Extract the (X, Y) coordinate from the center of the cell holding the provided text.  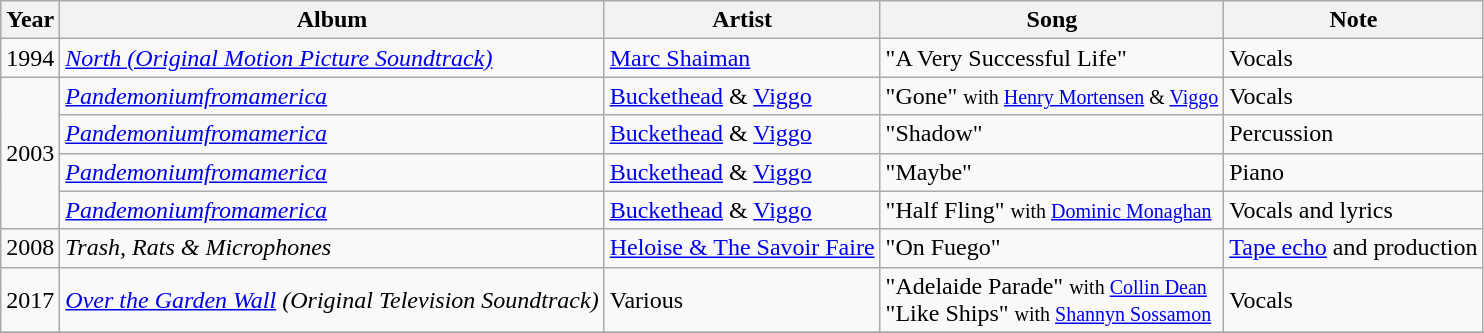
Note (1354, 20)
"Gone" with Henry Mortensen & Viggo (1052, 96)
2003 (30, 153)
Various (742, 300)
Artist (742, 20)
Trash, Rats & Microphones (332, 248)
"Adelaide Parade" with Collin Dean"Like Ships" with Shannyn Sossamon (1052, 300)
"A Very Successful Life" (1052, 58)
"Maybe" (1052, 172)
"Half Fling" with Dominic Monaghan (1052, 210)
Percussion (1354, 134)
"On Fuego" (1052, 248)
2017 (30, 300)
Vocals and lyrics (1354, 210)
Marc Shaiman (742, 58)
1994 (30, 58)
Piano (1354, 172)
Year (30, 20)
Over the Garden Wall (Original Television Soundtrack) (332, 300)
"Shadow" (1052, 134)
Album (332, 20)
Tape echo and production (1354, 248)
Heloise & The Savoir Faire (742, 248)
2008 (30, 248)
Song (1052, 20)
North (Original Motion Picture Soundtrack) (332, 58)
